For the text-containing cell, return its midpoint in [X, Y] coordinate format. 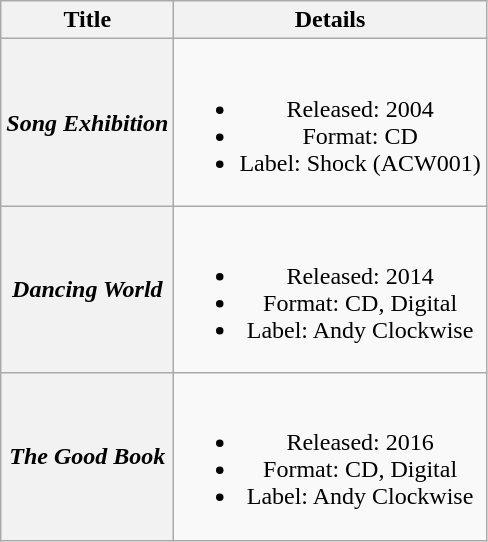
Title [88, 20]
Released: 2016Format: CD, DigitalLabel: Andy Clockwise [330, 456]
Song Exhibition [88, 122]
The Good Book [88, 456]
Released: 2014Format: CD, DigitalLabel: Andy Clockwise [330, 290]
Details [330, 20]
Released: 2004Format: CDLabel: Shock (ACW001) [330, 122]
Dancing World [88, 290]
